Pinpoint the cell where the given text exists, returning its (x, y) midpoint coordinate. 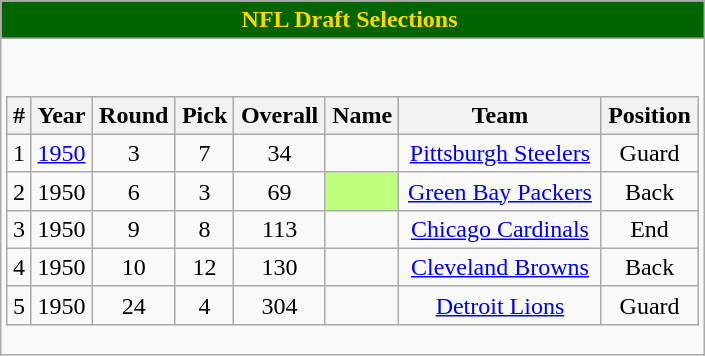
9 (134, 229)
Chicago Cardinals (500, 229)
Position (650, 115)
5 (19, 305)
2 (19, 191)
Detroit Lions (500, 305)
69 (280, 191)
Name (362, 115)
Team (500, 115)
12 (204, 267)
304 (280, 305)
1 (19, 153)
8 (204, 229)
130 (280, 267)
Year (62, 115)
Pick (204, 115)
Green Bay Packers (500, 191)
113 (280, 229)
Pittsburgh Steelers (500, 153)
10 (134, 267)
# (19, 115)
7 (204, 153)
Round (134, 115)
NFL Draft Selections (353, 20)
6 (134, 191)
Cleveland Browns (500, 267)
34 (280, 153)
24 (134, 305)
Overall (280, 115)
End (650, 229)
